Pinpoint the cell where the given text exists, returning its (x, y) midpoint coordinate. 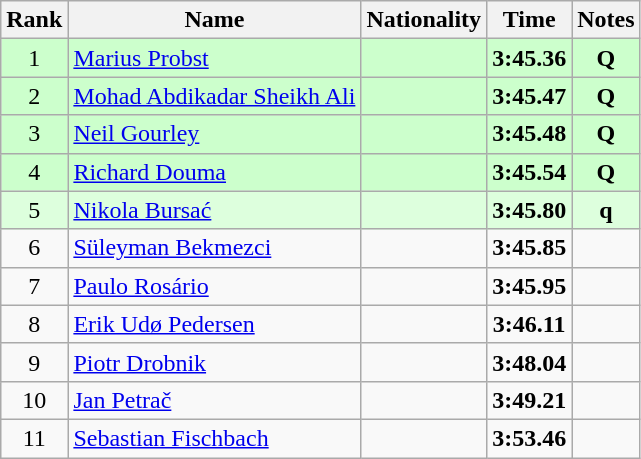
Time (530, 20)
Erik Udø Pedersen (214, 324)
3:45.85 (530, 248)
Mohad Abdikadar Sheikh Ali (214, 96)
q (606, 210)
Süleyman Bekmezci (214, 248)
7 (34, 286)
3 (34, 134)
9 (34, 362)
3:45.47 (530, 96)
Marius Probst (214, 58)
3:46.11 (530, 324)
Nikola Bursać (214, 210)
Notes (606, 20)
6 (34, 248)
3:48.04 (530, 362)
3:45.36 (530, 58)
4 (34, 172)
1 (34, 58)
8 (34, 324)
Rank (34, 20)
10 (34, 400)
3:45.95 (530, 286)
3:53.46 (530, 438)
3:45.54 (530, 172)
Paulo Rosário (214, 286)
Piotr Drobnik (214, 362)
11 (34, 438)
3:45.80 (530, 210)
Nationality (424, 20)
Richard Douma (214, 172)
Name (214, 20)
Jan Petrač (214, 400)
Neil Gourley (214, 134)
2 (34, 96)
Sebastian Fischbach (214, 438)
3:49.21 (530, 400)
5 (34, 210)
3:45.48 (530, 134)
